Search for the cell housing the specified text and yield its [X, Y] center coordinate. 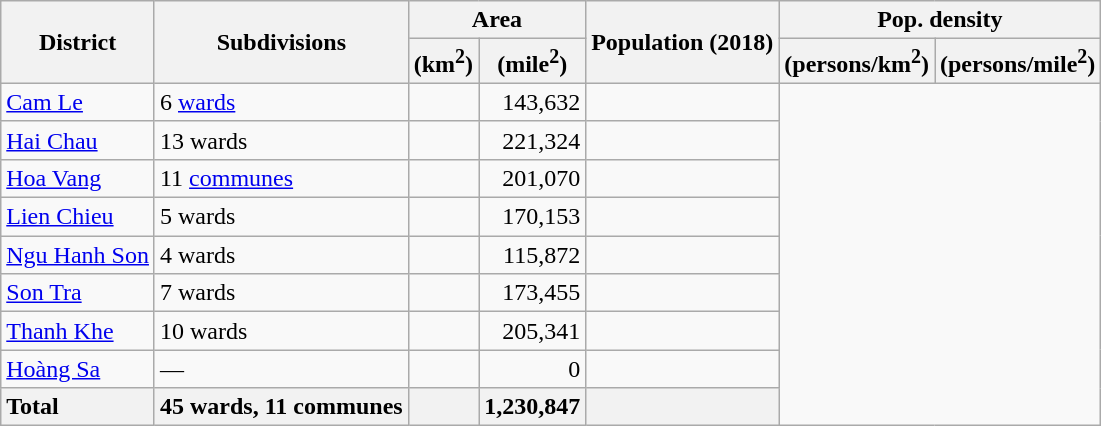
District [78, 42]
Total [78, 407]
5 wards [281, 217]
(persons/km2) [857, 62]
221,324 [532, 140]
Area [496, 20]
Cam Le [78, 102]
10 wards [281, 331]
(mile2) [532, 62]
Lien Chieu [78, 217]
0 [532, 369]
4 wards [281, 255]
Hai Chau [78, 140]
170,153 [532, 217]
45 wards, 11 communes [281, 407]
— [281, 369]
173,455 [532, 293]
7 wards [281, 293]
1,230,847 [532, 407]
6 wards [281, 102]
Thanh Khe [78, 331]
Ngu Hanh Son [78, 255]
Hoàng Sa [78, 369]
(km2) [443, 62]
143,632 [532, 102]
11 communes [281, 178]
201,070 [532, 178]
Hoa Vang [78, 178]
(persons/mile2) [1017, 62]
Population (2018) [682, 42]
115,872 [532, 255]
Pop. density [940, 20]
Subdivisions [281, 42]
Son Tra [78, 293]
205,341 [532, 331]
13 wards [281, 140]
